Search for the cell housing the specified text and yield its (x, y) center coordinate. 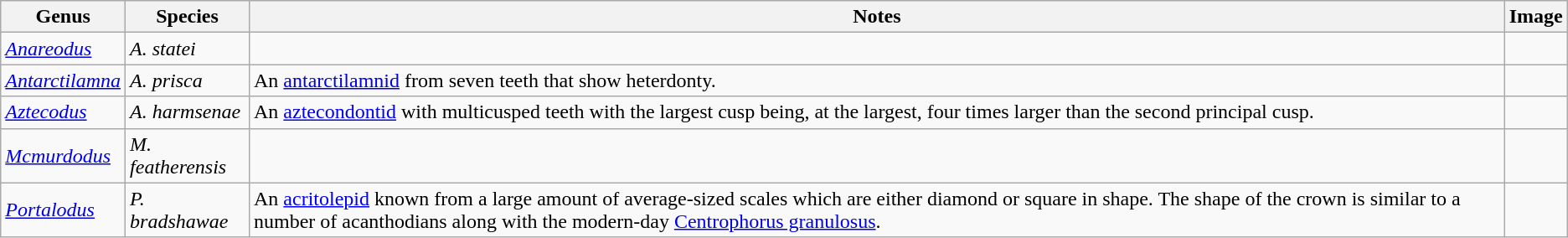
M. featherensis (188, 156)
Image (1536, 17)
P. bradshawae (188, 210)
Species (188, 17)
Notes (876, 17)
A. prisca (188, 80)
A. statei (188, 49)
Anareodus (64, 49)
Mcmurdodus (64, 156)
Portalodus (64, 210)
A. harmsenae (188, 112)
An antarctilamnid from seven teeth that show heterdonty. (876, 80)
Antarctilamna (64, 80)
An aztecondontid with multicusped teeth with the largest cusp being, at the largest, four times larger than the second principal cusp. (876, 112)
Aztecodus (64, 112)
Genus (64, 17)
